Return [x, y] of the center of cell containing provided text 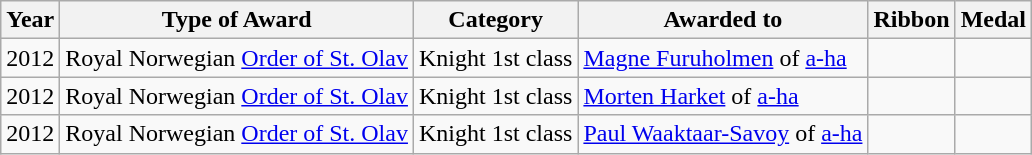
Type of Award [237, 20]
Ribbon [912, 20]
Year [30, 20]
Medal [993, 20]
Paul Waaktaar-Savoy of a-ha [723, 134]
Category [495, 20]
Magne Furuholmen of a-ha [723, 58]
Awarded to [723, 20]
Morten Harket of a-ha [723, 96]
